For the text-containing cell, return its midpoint in [x, y] coordinate format. 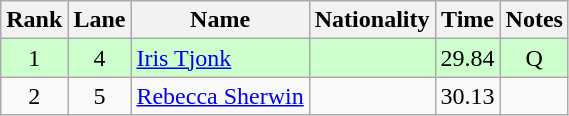
4 [100, 58]
Lane [100, 20]
Iris Tjonk [220, 58]
Nationality [372, 20]
Time [468, 20]
Rank [34, 20]
5 [100, 96]
Name [220, 20]
30.13 [468, 96]
29.84 [468, 58]
Notes [534, 20]
Q [534, 58]
1 [34, 58]
2 [34, 96]
Rebecca Sherwin [220, 96]
